Provide the [x, y] coordinate of the cell's center where the given text is located.  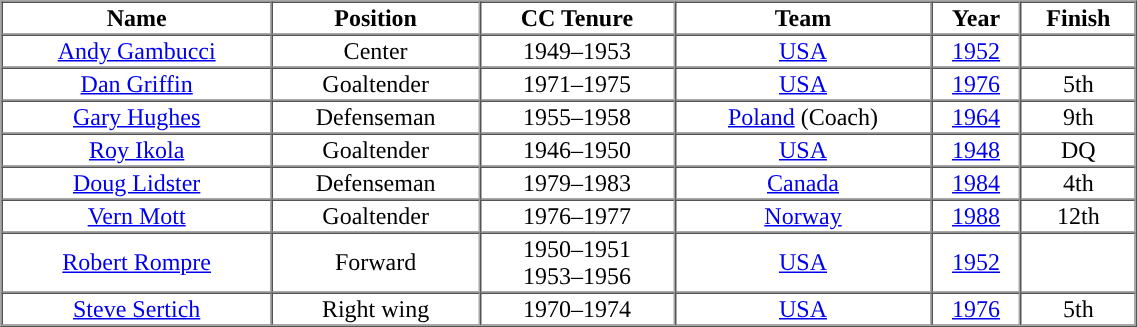
Year [976, 18]
Gary Hughes [137, 116]
1964 [976, 116]
Steve Sertich [137, 308]
Canada [802, 182]
1949–1953 [576, 50]
1946–1950 [576, 150]
Center [376, 50]
Doug Lidster [137, 182]
Name [137, 18]
1955–1958 [576, 116]
Position [376, 18]
Forward [376, 262]
1988 [976, 216]
1984 [976, 182]
Andy Gambucci [137, 50]
1950–19511953–1956 [576, 262]
12th [1079, 216]
1976–1977 [576, 216]
1948 [976, 150]
Vern Mott [137, 216]
CC Tenure [576, 18]
Roy Ikola [137, 150]
9th [1079, 116]
Norway [802, 216]
1971–1975 [576, 84]
Robert Rompre [137, 262]
Poland (Coach) [802, 116]
Finish [1079, 18]
1979–1983 [576, 182]
Right wing [376, 308]
DQ [1079, 150]
Team [802, 18]
4th [1079, 182]
1970–1974 [576, 308]
Dan Griffin [137, 84]
